Detect which cell encompasses the target text, then output its [X, Y] center coordinate. 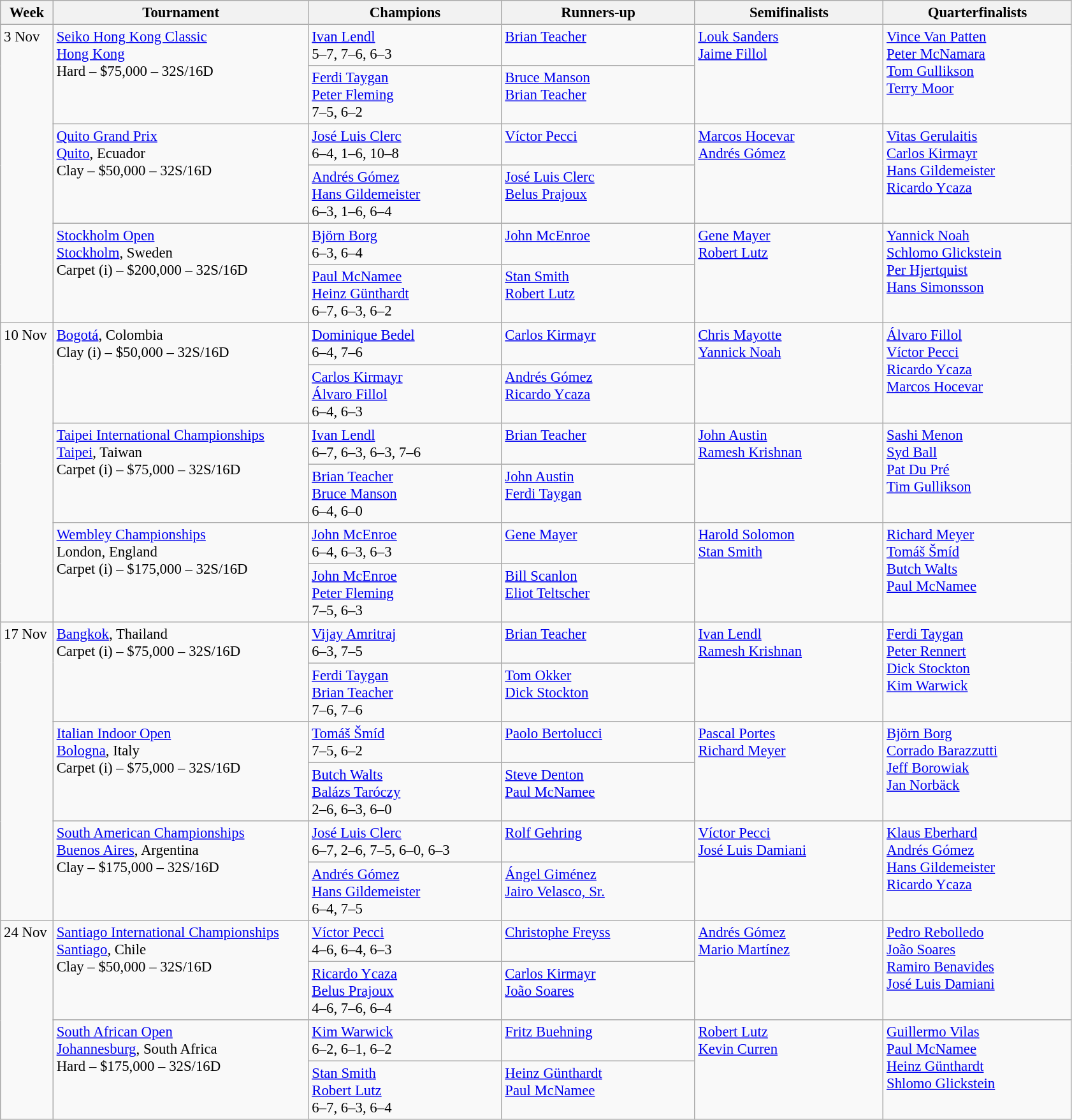
Bogotá, Colombia Clay (i) – $50,000 – 32S/16D [181, 373]
Ángel Giménez Jairo Velasco, Sr. [598, 892]
Dominique Bedel 6–4, 7–6 [405, 344]
Tomáš Šmíd 7–5, 6–2 [405, 742]
Björn Borg Corrado Barazzutti Jeff Borowiak Jan Norbäck [978, 771]
24 Nov [27, 1020]
Ivan Lendl 5–7, 7–6, 6–3 [405, 46]
Steve Denton Paul McNamee [598, 792]
Semifinalists [789, 13]
Louk Sanders Jaime Fillol [789, 75]
John Austin Ferdi Taygan [598, 493]
Seiko Hong Kong Classic Hong Kong Hard – $75,000 – 32S/16D [181, 75]
John McEnroe [598, 245]
South American ChampionshipsBuenos Aires, Argentina Clay – $175,000 – 32S/16D [181, 871]
Vitas Gerulaitis Carlos Kirmayr Hans Gildemeister Ricardo Ycaza [978, 174]
Carlos Kirmayr João Soares [598, 991]
Pedro Rebolledo João Soares Ramiro Benavides José Luis Damiani [978, 970]
Vince Van Patten Peter McNamara Tom Gullikson Terry Moor [978, 75]
Chris Mayotte Yannick Noah [789, 373]
Sashi Menon Syd Ball Pat Du Pré Tim Gullikson [978, 472]
Wembley Championships London, England Carpet (i) – $175,000 – 32S/16D [181, 572]
South African Open Johannesburg, South Africa Hard – $175,000 – 32S/16D [181, 1070]
Stan Smith Robert Lutz [598, 295]
Gene Mayer [598, 543]
Vijay Amritraj 6–3, 7–5 [405, 643]
10 Nov [27, 473]
Marcos Hocevar Andrés Gómez [789, 174]
José Luis Clerc 6–7, 2–6, 7–5, 6–0, 6–3 [405, 841]
John McEnroe 6–4, 6–3, 6–3 [405, 543]
Quarterfinalists [978, 13]
Björn Borg 6–3, 6–4 [405, 245]
17 Nov [27, 771]
Bangkok, Thailand Carpet (i) – $75,000 – 32S/16D [181, 672]
Yannick Noah Schlomo Glickstein Per Hjertquist Hans Simonsson [978, 273]
Andrés Gómez Ricardo Ycaza [598, 394]
Butch Walts Balázs Taróczy 2–6, 6–3, 6–0 [405, 792]
Ferdi Taygan Peter Rennert Dick Stockton Kim Warwick [978, 672]
Andrés Gómez Hans Gildemeister 6–3, 1–6, 6–4 [405, 194]
John McEnroe Peter Fleming 7–5, 6–3 [405, 593]
Carlos Kirmayr [598, 344]
Rolf Gehring [598, 841]
Ivan Lendl 6–7, 6–3, 6–3, 7–6 [405, 444]
Christophe Freyss [598, 941]
Gene Mayer Robert Lutz [789, 273]
Champions [405, 13]
Ricardo Ycaza Belus Prajoux 4–6, 7–6, 6–4 [405, 991]
Quito Grand Prix Quito, Ecuador Clay – $50,000 – 32S/16D [181, 174]
Andrés Gómez Hans Gildemeister 6–4, 7–5 [405, 892]
John Austin Ramesh Krishnan [789, 472]
Brian Teacher Bruce Manson 6–4, 6–0 [405, 493]
Tom Okker Dick Stockton [598, 692]
Bill Scanlon Eliot Teltscher [598, 593]
Pascal Portes Richard Meyer [789, 771]
Víctor Pecci [598, 145]
Paul McNamee Heinz Günthardt 6–7, 6–3, 6–2 [405, 295]
Andrés Gómez Mario Martínez [789, 970]
Paolo Bertolucci [598, 742]
Week [27, 13]
Heinz Günthardt Paul McNamee [598, 1091]
Santiago International Championships Santiago, Chile Clay – $50,000 – 32S/16D [181, 970]
3 Nov [27, 175]
Klaus Eberhard Andrés Gómez Hans Gildemeister Ricardo Ycaza [978, 871]
Ferdi Taygan Brian Teacher 7–6, 7–6 [405, 692]
Stan Smith Robert Lutz 6–7, 6–3, 6–4 [405, 1091]
Robert Lutz Kevin Curren [789, 1070]
Ferdi Taygan Peter Fleming 7–5, 6–2 [405, 95]
Álvaro Fillol Víctor Pecci Ricardo Ycaza Marcos Hocevar [978, 373]
Guillermo Vilas Paul McNamee Heinz Günthardt Shlomo Glickstein [978, 1070]
Víctor Pecci 4–6, 6–4, 6–3 [405, 941]
Kim Warwick 6–2, 6–1, 6–2 [405, 1040]
Harold Solomon Stan Smith [789, 572]
Stockholm Open Stockholm, Sweden Carpet (i) – $200,000 – 32S/16D [181, 273]
Richard Meyer Tomáš Šmíd Butch Walts Paul McNamee [978, 572]
José Luis Clerc Belus Prajoux [598, 194]
Carlos Kirmayr Álvaro Fillol 6–4, 6–3 [405, 394]
Bruce Manson Brian Teacher [598, 95]
Taipei International Championships Taipei, Taiwan Carpet (i) – $75,000 – 32S/16D [181, 472]
José Luis Clerc 6–4, 1–6, 10–8 [405, 145]
Runners-up [598, 13]
Ivan Lendl Ramesh Krishnan [789, 672]
Italian Indoor Open Bologna, Italy Carpet (i) – $75,000 – 32S/16D [181, 771]
Víctor Pecci José Luis Damiani [789, 871]
Fritz Buehning [598, 1040]
Tournament [181, 13]
